Output the [x, y] coordinate of the center of the cell containing the given text.  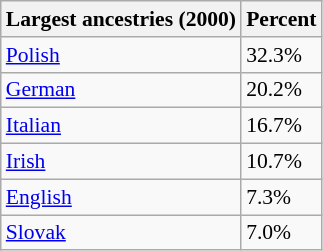
Largest ancestries (2000) [121, 19]
16.7% [281, 126]
Italian [121, 126]
7.3% [281, 197]
7.0% [281, 233]
Slovak [121, 233]
10.7% [281, 162]
Irish [121, 162]
German [121, 90]
Polish [121, 55]
English [121, 197]
Percent [281, 19]
20.2% [281, 90]
32.3% [281, 55]
